Return (X, Y) of the center of cell containing provided text 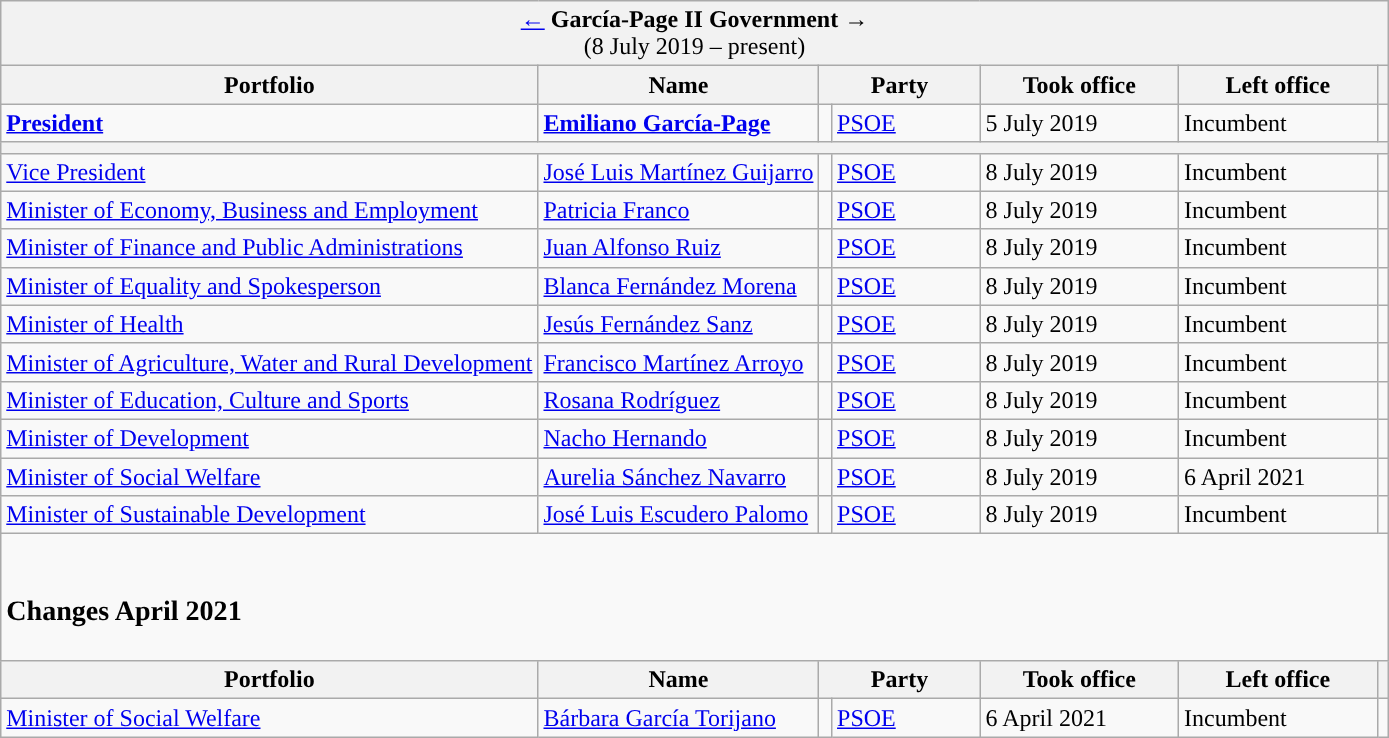
Bárbara García Torijano (678, 718)
Juan Alfonso Ruiz (678, 248)
Minister of Sustainable Development (270, 515)
Minister of Economy, Business and Employment (270, 210)
Patricia Franco (678, 210)
5 July 2019 (1080, 123)
José Luis Martínez Guijarro (678, 172)
Minister of Agriculture, Water and Rural Development (270, 362)
Minister of Development (270, 438)
Minister of Equality and Spokesperson (270, 286)
President (270, 123)
Changes April 2021 (694, 598)
Minister of Education, Culture and Sports (270, 400)
Minister of Health (270, 324)
Blanca Fernández Morena (678, 286)
Vice President (270, 172)
Jesús Fernández Sanz (678, 324)
Nacho Hernando (678, 438)
Aurelia Sánchez Navarro (678, 477)
José Luis Escudero Palomo (678, 515)
← García-Page II Government →(8 July 2019 – present) (694, 34)
Francisco Martínez Arroyo (678, 362)
Minister of Finance and Public Administrations (270, 248)
Emiliano García-Page (678, 123)
Rosana Rodríguez (678, 400)
